Extract the [X, Y] coordinate from the center of the cell holding the provided text.  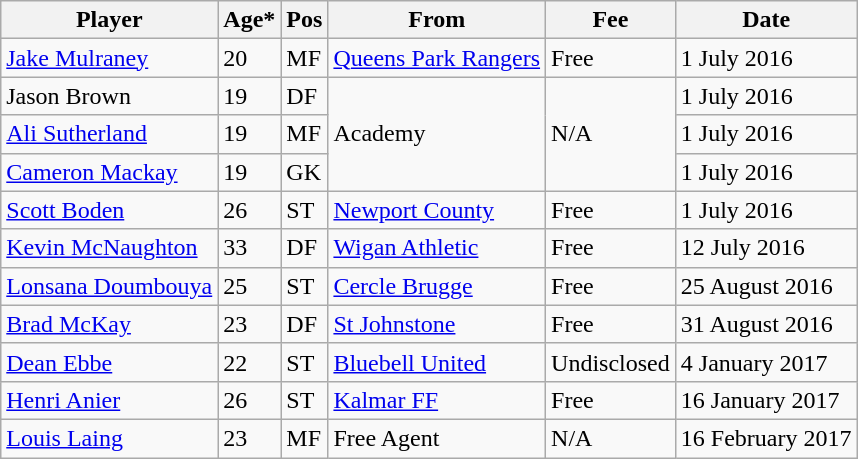
Jake Mulraney [110, 58]
Newport County [437, 210]
31 August 2016 [766, 324]
Brad McKay [110, 324]
From [437, 20]
Scott Boden [110, 210]
20 [250, 58]
Ali Sutherland [110, 134]
Date [766, 20]
Kalmar FF [437, 400]
Wigan Athletic [437, 248]
Dean Ebbe [110, 362]
Fee [611, 20]
Free Agent [437, 438]
Jason Brown [110, 96]
25 August 2016 [766, 286]
16 January 2017 [766, 400]
Kevin McNaughton [110, 248]
Cameron Mackay [110, 172]
Player [110, 20]
Lonsana Doumbouya [110, 286]
Bluebell United [437, 362]
Henri Anier [110, 400]
Academy [437, 134]
22 [250, 362]
4 January 2017 [766, 362]
25 [250, 286]
33 [250, 248]
Age* [250, 20]
Undisclosed [611, 362]
Pos [304, 20]
16 February 2017 [766, 438]
Cercle Brugge [437, 286]
St Johnstone [437, 324]
GK [304, 172]
Louis Laing [110, 438]
Queens Park Rangers [437, 58]
12 July 2016 [766, 248]
